Identify which cell holds the provided text, then report its (x, y) central coordinate. 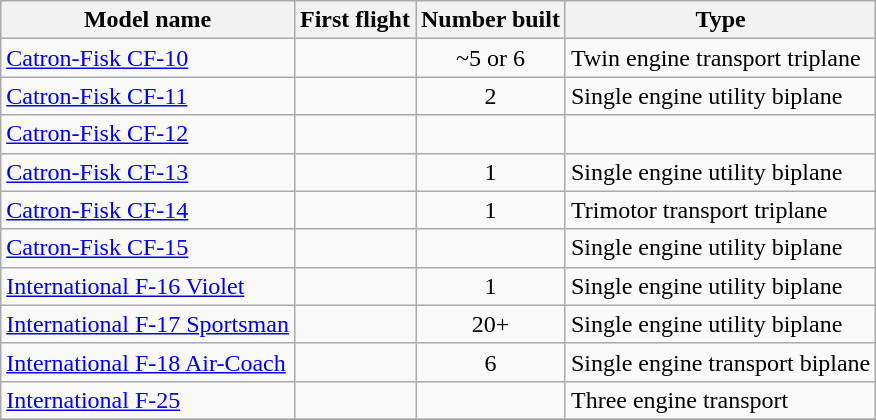
Single engine transport biplane (720, 362)
2 (491, 96)
Trimotor transport triplane (720, 210)
20+ (491, 324)
Catron-Fisk CF-15 (148, 248)
First flight (354, 20)
Type (720, 20)
Three engine transport (720, 400)
Catron-Fisk CF-12 (148, 134)
Number built (491, 20)
Catron-Fisk CF-13 (148, 172)
Catron-Fisk CF-14 (148, 210)
Catron-Fisk CF-11 (148, 96)
Model name (148, 20)
6 (491, 362)
International F-16 Violet (148, 286)
~5 or 6 (491, 58)
Catron-Fisk CF-10 (148, 58)
International F-25 (148, 400)
International F-18 Air-Coach (148, 362)
International F-17 Sportsman (148, 324)
Twin engine transport triplane (720, 58)
